Return the (X, Y) coordinate for the center point of the cell that contains the specified text.  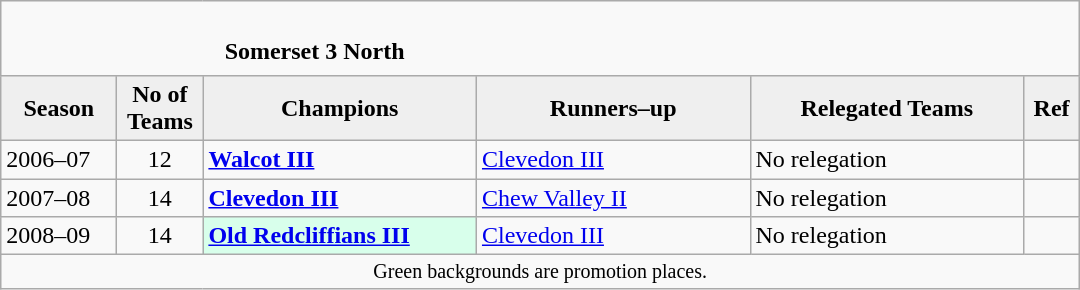
Ref (1052, 108)
Season (59, 108)
Runners–up (613, 108)
Chew Valley II (613, 197)
Champions (340, 108)
Old Redcliffians III (340, 236)
Green backgrounds are promotion places. (540, 272)
2008–09 (59, 236)
2006–07 (59, 159)
No of Teams (160, 108)
2007–08 (59, 197)
Relegated Teams (887, 108)
Walcot III (340, 159)
12 (160, 159)
